From the cell containing the given text, extract its center point as [x, y] coordinate. 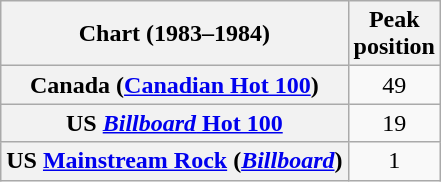
US Mainstream Rock (Billboard) [174, 161]
US Billboard Hot 100 [174, 123]
1 [394, 161]
19 [394, 123]
Chart (1983–1984) [174, 34]
49 [394, 85]
Peakposition [394, 34]
Canada (Canadian Hot 100) [174, 85]
